Find where the given text appears and provide that cell's center as (x, y) coordinate. 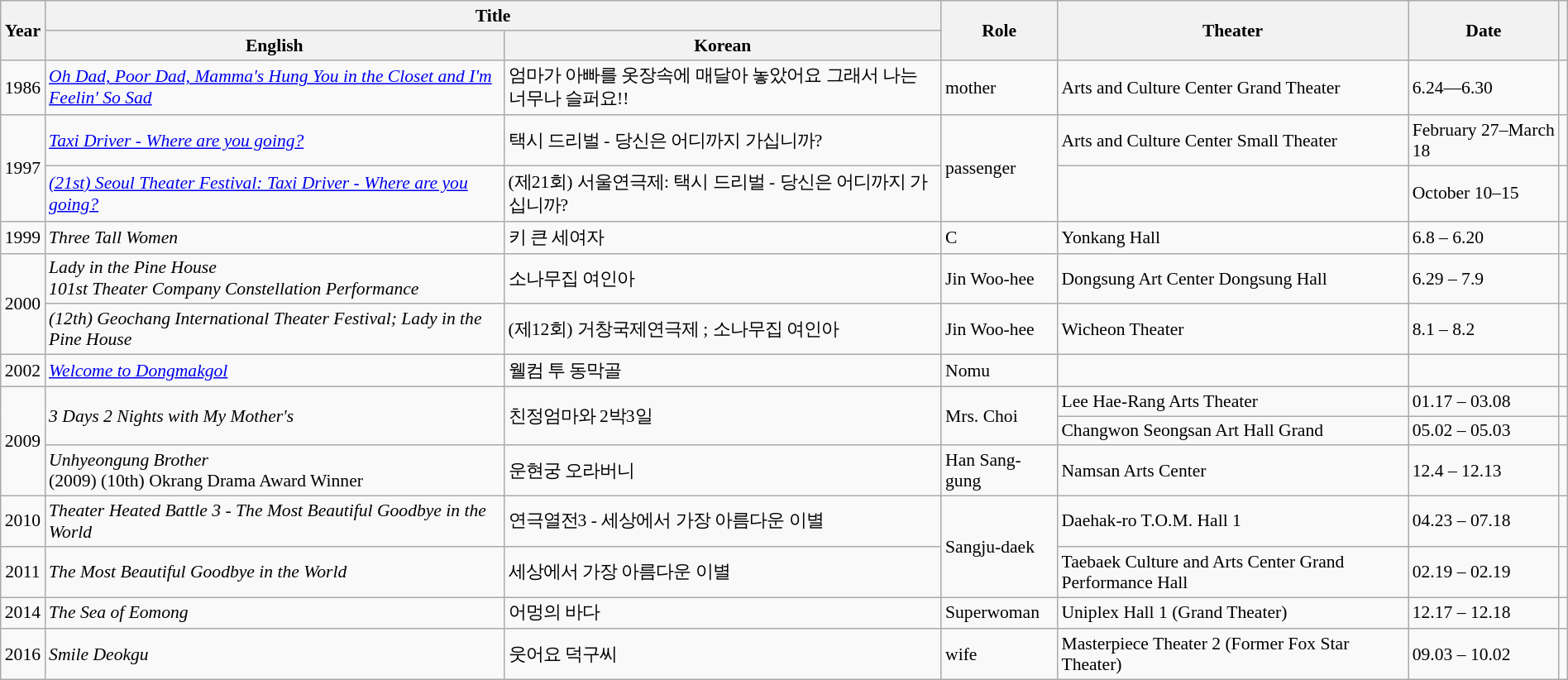
Taebaek Culture and Arts Center Grand Performance Hall (1232, 571)
6.24—6.30 (1484, 88)
Three Tall Women (275, 237)
Han Sang-gung (999, 470)
Arts and Culture Center Grand Theater (1232, 88)
2016 (23, 654)
1999 (23, 237)
Title (493, 16)
1986 (23, 88)
웃어요 덕구씨 (723, 654)
세상에서 가장 아름다운 이별 (723, 571)
(제21회) 서울연극제: 택시 드리벌 - 당신은 어디까지 가십니까? (723, 194)
Wicheon Theater (1232, 329)
Date (1484, 30)
(제12회) 거창국제연극제 ; 소나무집 여인아 (723, 329)
2002 (23, 371)
05.02 – 05.03 (1484, 430)
8.1 – 8.2 (1484, 329)
Year (23, 30)
12.17 – 12.18 (1484, 614)
Superwoman (999, 614)
Role (999, 30)
6.8 – 6.20 (1484, 237)
2011 (23, 571)
엄마가 아빠를 옷장속에 매달아 놓았어요 그래서 나는 너무나 슬퍼요!! (723, 88)
12.4 – 12.13 (1484, 470)
wife (999, 654)
Dongsung Art Center Dongsung Hall (1232, 278)
The Sea of Eomong (275, 614)
C (999, 237)
Korean (723, 45)
October 10–15 (1484, 194)
Changwon Seongsan Art Hall Grand (1232, 430)
(12th) Geochang International Theater Festival; Lady in the Pine House (275, 329)
February 27–March 18 (1484, 141)
The Most Beautiful Goodbye in the World (275, 571)
passenger (999, 168)
2009 (23, 441)
Yonkang Hall (1232, 237)
3 Days 2 Nights with My Mother's (275, 415)
2010 (23, 521)
Lady in the Pine House101st Theater Company Constellation Performance (275, 278)
mother (999, 88)
Arts and Culture Center Small Theater (1232, 141)
Theater Heated Battle 3 - The Most Beautiful Goodbye in the World (275, 521)
Smile Deokgu (275, 654)
Masterpiece Theater 2 (Former Fox Star Theater) (1232, 654)
Daehak-ro T.O.M. Hall 1 (1232, 521)
Taxi Driver - Where are you going? (275, 141)
Nomu (999, 371)
웰컴 투 동막골 (723, 371)
6.29 – 7.9 (1484, 278)
Mrs. Choi (999, 415)
어멍의 바다 (723, 614)
Sangju-daek (999, 546)
키 큰 세여자 (723, 237)
(21st) Seoul Theater Festival: Taxi Driver - Where are you going? (275, 194)
English (275, 45)
택시 드리벌 - 당신은 어디까지 가십니까? (723, 141)
1997 (23, 168)
Namsan Arts Center (1232, 470)
01.17 – 03.08 (1484, 401)
09.03 – 10.02 (1484, 654)
Oh Dad, Poor Dad, Mamma's Hung You in the Closet and I'm Feelin' So Sad (275, 88)
연극열전3 - 세상에서 가장 아름다운 이별 (723, 521)
04.23 – 07.18 (1484, 521)
Lee Hae-Rang Arts Theater (1232, 401)
운현궁 오라버니 (723, 470)
2000 (23, 304)
Unhyeongung Brother(2009) (10th) Okrang Drama Award Winner (275, 470)
소나무집 여인아 (723, 278)
02.19 – 02.19 (1484, 571)
Theater (1232, 30)
2014 (23, 614)
친정엄마와 2박3일 (723, 415)
Uniplex Hall 1 (Grand Theater) (1232, 614)
Welcome to Dongmakgol (275, 371)
